Determine the (X, Y) coordinate at the center of the cell enclosing the given text.  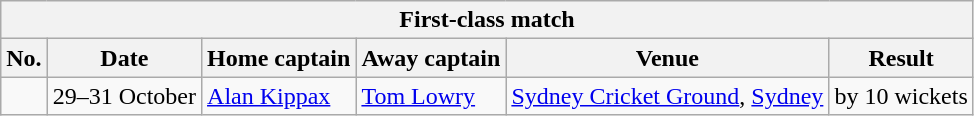
Alan Kippax (279, 96)
Date (124, 58)
Result (901, 58)
29–31 October (124, 96)
First-class match (488, 20)
by 10 wickets (901, 96)
Tom Lowry (431, 96)
Home captain (279, 58)
Venue (668, 58)
Sydney Cricket Ground, Sydney (668, 96)
No. (24, 58)
Away captain (431, 58)
